For the text-containing cell, return its midpoint in [x, y] coordinate format. 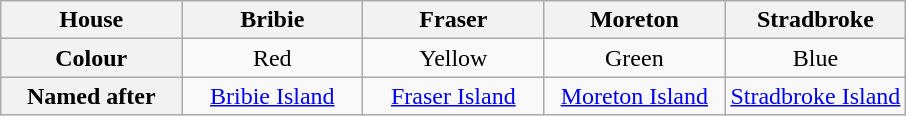
Named after [92, 96]
Red [272, 58]
Yellow [454, 58]
Blue [816, 58]
Stradbroke [816, 20]
Fraser [454, 20]
Colour [92, 58]
Bribie [272, 20]
Green [634, 58]
Bribie Island [272, 96]
Fraser Island [454, 96]
Moreton [634, 20]
Moreton Island [634, 96]
Stradbroke Island [816, 96]
House [92, 20]
